Capture the cell that displays the provided text and extract its (x, y) central coordinate. 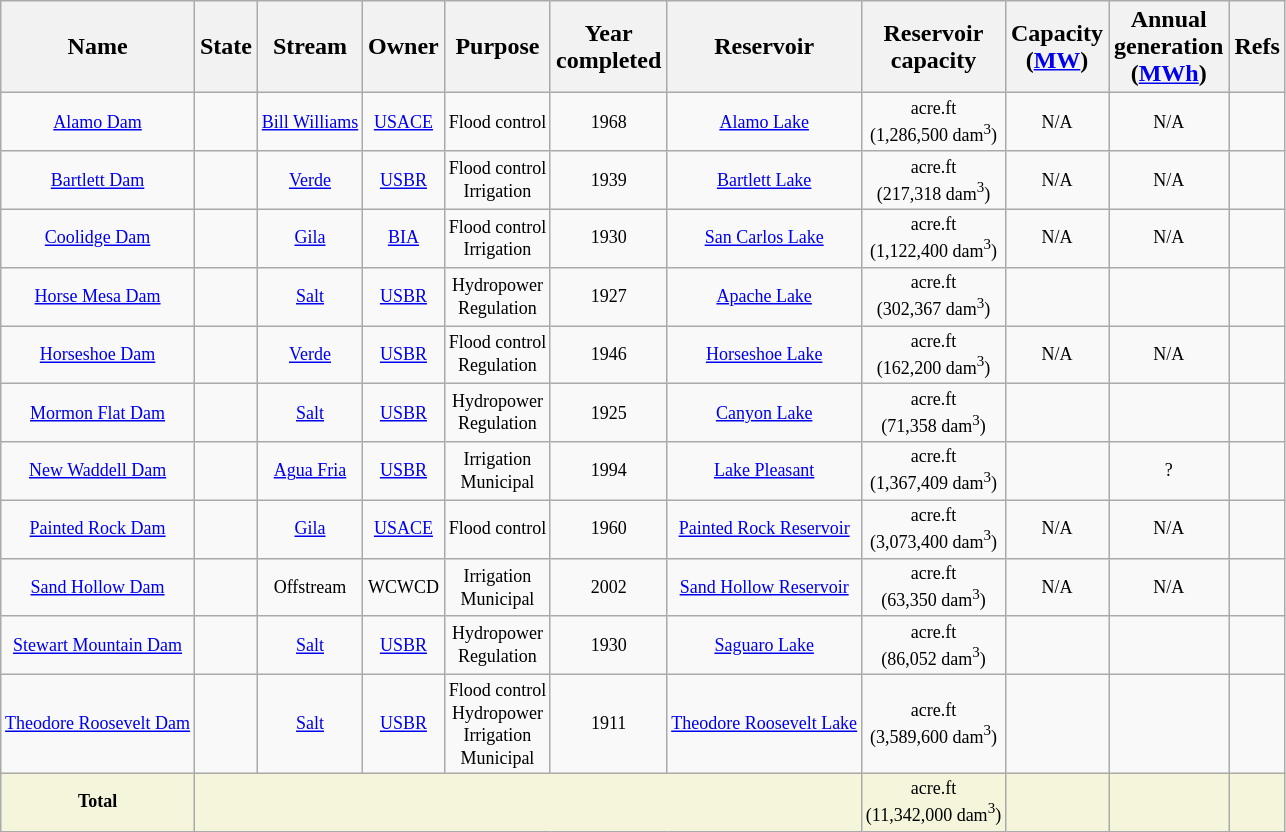
Flood controlRegulation (497, 355)
Painted Rock Dam (98, 529)
? (1169, 471)
Alamo Lake (764, 122)
1939 (608, 180)
Total (98, 802)
1927 (608, 296)
acre.ft(1,122,400 dam3) (933, 238)
acre.ft(1,286,500 dam3) (933, 122)
Flood controlHydropowerIrrigationMunicipal (497, 724)
Offstream (310, 587)
Saguaro Lake (764, 645)
Horseshoe Lake (764, 355)
Capacity(MW) (1056, 47)
acre.ft(71,358 dam3) (933, 413)
1946 (608, 355)
1960 (608, 529)
acre.ft(3,073,400 dam3) (933, 529)
acre.ft(217,318 dam3) (933, 180)
Theodore Roosevelt Lake (764, 724)
Alamo Dam (98, 122)
Apache Lake (764, 296)
Stream (310, 47)
State (226, 47)
BIA (404, 238)
Horseshoe Dam (98, 355)
Sand Hollow Reservoir (764, 587)
Reservoircapacity (933, 47)
New Waddell Dam (98, 471)
acre.ft(302,367 dam3) (933, 296)
acre.ft(86,052 dam3) (933, 645)
San Carlos Lake (764, 238)
acre.ft(1,367,409 dam3) (933, 471)
Sand Hollow Dam (98, 587)
Bartlett Lake (764, 180)
Stewart Mountain Dam (98, 645)
Agua Fria (310, 471)
1994 (608, 471)
2002 (608, 587)
Horse Mesa Dam (98, 296)
Name (98, 47)
Painted Rock Reservoir (764, 529)
Lake Pleasant (764, 471)
Purpose (497, 47)
1968 (608, 122)
Refs (1257, 47)
Yearcompleted (608, 47)
1911 (608, 724)
Bill Williams (310, 122)
Mormon Flat Dam (98, 413)
Owner (404, 47)
1925 (608, 413)
Bartlett Dam (98, 180)
Theodore Roosevelt Dam (98, 724)
Canyon Lake (764, 413)
Reservoir (764, 47)
acre.ft(11,342,000 dam3) (933, 802)
Annualgeneration(MWh) (1169, 47)
WCWCD (404, 587)
acre.ft(162,200 dam3) (933, 355)
Coolidge Dam (98, 238)
acre.ft(63,350 dam3) (933, 587)
acre.ft(3,589,600 dam3) (933, 724)
